Return [X, Y] of the center of cell containing provided text 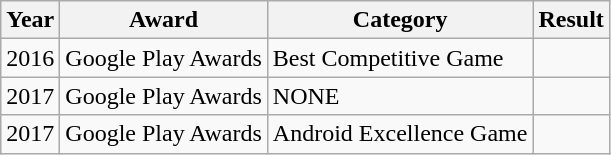
Award [164, 20]
Result [571, 20]
Category [400, 20]
Year [30, 20]
NONE [400, 96]
2016 [30, 58]
Best Competitive Game [400, 58]
Android Excellence Game [400, 134]
